From the cell containing the given text, extract its center point as [X, Y] coordinate. 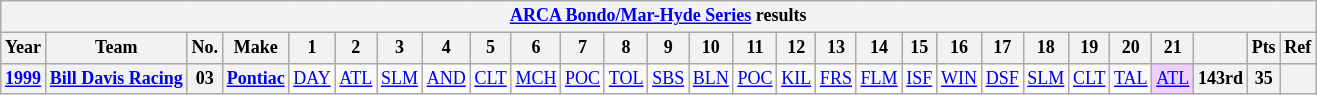
AND [446, 78]
15 [920, 48]
Bill Davis Racing [116, 78]
8 [626, 48]
5 [490, 48]
18 [1046, 48]
TOL [626, 78]
Make [256, 48]
DAY [312, 78]
ARCA Bondo/Mar-Hyde Series results [658, 16]
9 [668, 48]
FLM [879, 78]
10 [710, 48]
1999 [24, 78]
KIL [796, 78]
16 [960, 48]
03 [204, 78]
No. [204, 48]
DSF [1002, 78]
13 [836, 48]
Team [116, 48]
14 [879, 48]
SBS [668, 78]
6 [536, 48]
BLN [710, 78]
35 [1264, 78]
21 [1173, 48]
3 [400, 48]
4 [446, 48]
17 [1002, 48]
MCH [536, 78]
143rd [1221, 78]
FRS [836, 78]
Year [24, 48]
Pts [1264, 48]
11 [755, 48]
20 [1131, 48]
WIN [960, 78]
TAL [1131, 78]
Ref [1298, 48]
2 [356, 48]
7 [583, 48]
Pontiac [256, 78]
12 [796, 48]
ISF [920, 78]
1 [312, 48]
19 [1090, 48]
